Scan for the cell matching the given text and deliver its [x, y] coordinate at center. 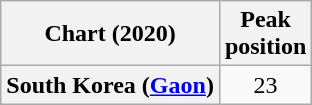
Chart (2020) [110, 34]
Peakposition [265, 34]
South Korea (Gaon) [110, 85]
23 [265, 85]
